Locate the cell with the specified text and output its [X, Y] center coordinate. 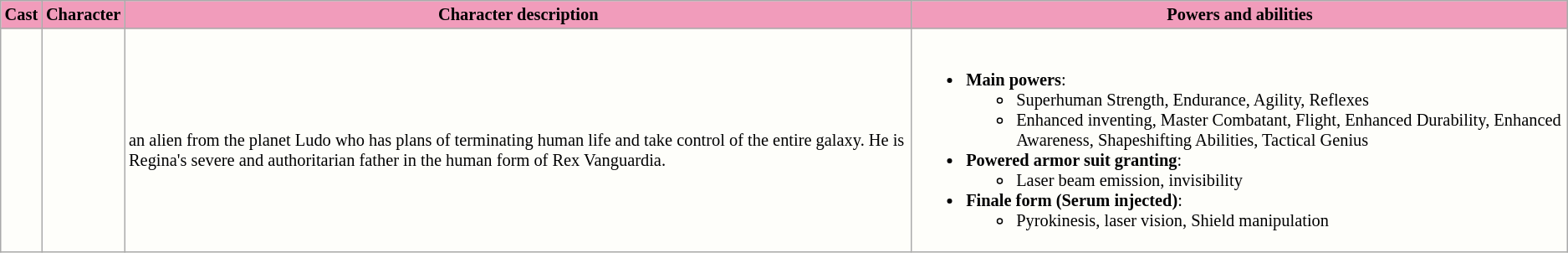
Cast [22, 14]
Character [84, 14]
Character description [518, 14]
Powers and abilities [1239, 14]
